Determine the [X, Y] coordinate at the center of the cell enclosing the given text.  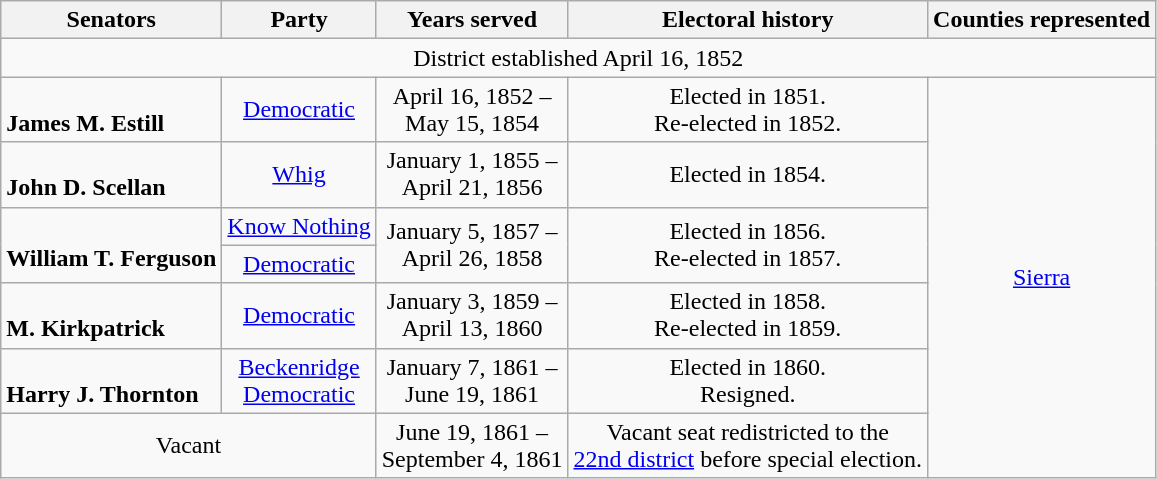
Whig [299, 174]
District established April 16, 1852 [578, 58]
James M. Estill [112, 110]
Electoral history [748, 20]
Vacant seat redistricted to the 22nd district before special election. [748, 446]
Elected in 1851. Re-elected in 1852. [748, 110]
Elected in 1854. [748, 174]
Years served [472, 20]
April 16, 1852 – May 15, 1854 [472, 110]
Harry J. Thornton [112, 380]
Party [299, 20]
Beckenridge Democratic [299, 380]
Sierra [1042, 278]
January 1, 1855 – April 21, 1856 [472, 174]
January 7, 1861 – June 19, 1861 [472, 380]
June 19, 1861 – September 4, 1861 [472, 446]
Elected in 1856. Re-elected in 1857. [748, 245]
M. Kirkpatrick [112, 316]
William T. Ferguson [112, 245]
Counties represented [1042, 20]
Vacant [188, 446]
Elected in 1858. Re-elected in 1859. [748, 316]
January 5, 1857 – April 26, 1858 [472, 245]
January 3, 1859 – April 13, 1860 [472, 316]
Senators [112, 20]
Know Nothing [299, 226]
John D. Scellan [112, 174]
Elected in 1860. Resigned. [748, 380]
